Output the (x, y) coordinate of the center of the cell containing the given text.  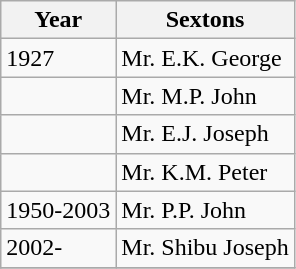
1927 (58, 58)
Sextons (205, 20)
1950-2003 (58, 210)
Mr. Shibu Joseph (205, 248)
Mr. K.M. Peter (205, 172)
Mr. E.K. George (205, 58)
Mr. P.P. John (205, 210)
2002- (58, 248)
Year (58, 20)
Mr. E.J. Joseph (205, 134)
Mr. M.P. John (205, 96)
